Output the [X, Y] coordinate of the center of the cell containing the given text.  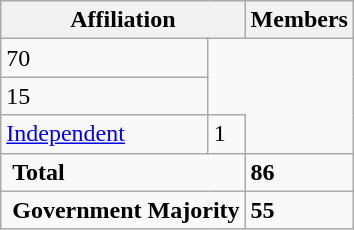
Total [123, 172]
Independent [104, 134]
Affiliation [123, 20]
Government Majority [123, 210]
1 [226, 134]
Members [299, 20]
70 [104, 58]
55 [299, 210]
86 [299, 172]
15 [104, 96]
